Locate the cell with the specified text and output its (X, Y) center coordinate. 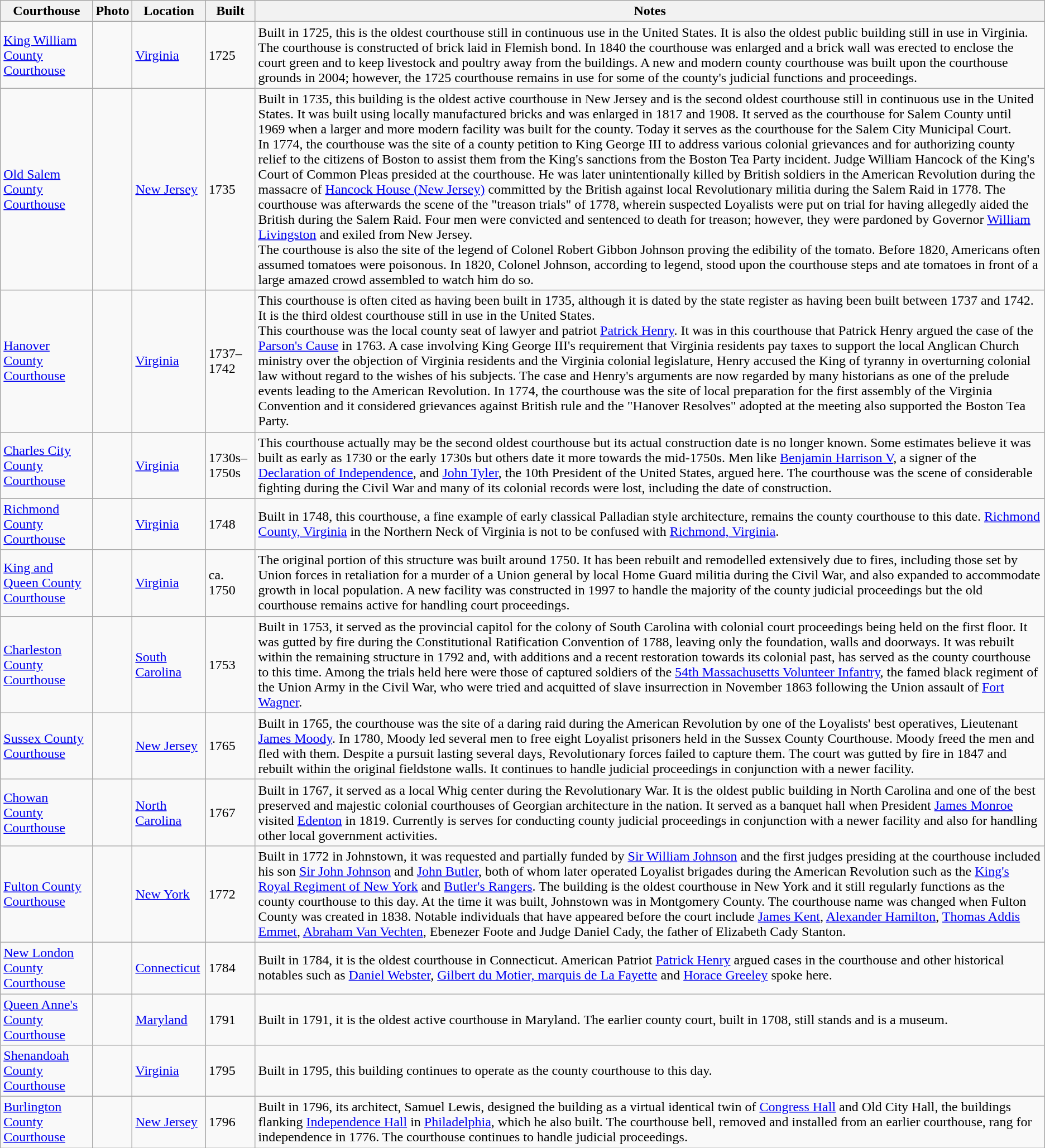
Charleston County Courthouse (47, 664)
Shenandoah County Courthouse (47, 1071)
1748 (230, 524)
1725 (230, 55)
Notes (650, 11)
Built in 1791, it is the oldest active courthouse in Maryland. The earlier county court, built in 1708, still stands and is a museum. (650, 1019)
1765 (230, 746)
Built in 1795, this building continues to operate as the county courthouse to this day. (650, 1071)
Queen Anne's County Courthouse (47, 1019)
1784 (230, 968)
New London County Courthouse (47, 968)
Photo (113, 11)
North Carolina (169, 813)
New York (169, 894)
1791 (230, 1019)
Location (169, 11)
South Carolina (169, 664)
King William County Courthouse (47, 55)
Built (230, 11)
Connecticut (169, 968)
Old Salem County Courthouse (47, 189)
Charles City County Courthouse (47, 465)
Burlington County Courthouse (47, 1122)
Richmond County Courthouse (47, 524)
King and Queen County Courthouse (47, 583)
1735 (230, 189)
Sussex County Courthouse (47, 746)
1737–1742 (230, 361)
1795 (230, 1071)
Hanover County Courthouse (47, 361)
1753 (230, 664)
Fulton County Courthouse (47, 894)
1772 (230, 894)
Maryland (169, 1019)
ca. 1750 (230, 583)
1730s–1750s (230, 465)
1796 (230, 1122)
Courthouse (47, 11)
Chowan County Courthouse (47, 813)
1767 (230, 813)
